Determine the (X, Y) coordinate at the center of the cell enclosing the given text.  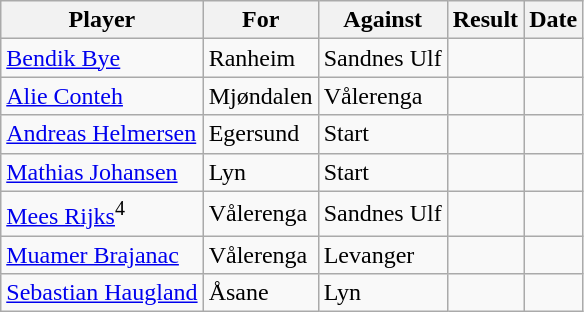
Player (102, 20)
Åsane (260, 293)
Result (485, 20)
Against (382, 20)
Sebastian Haugland (102, 293)
Ranheim (260, 58)
Muamer Brajanac (102, 255)
Alie Conteh (102, 96)
Mees Rijks4 (102, 214)
Mjøndalen (260, 96)
Levanger (382, 255)
Date (554, 20)
Egersund (260, 134)
For (260, 20)
Bendik Bye (102, 58)
Mathias Johansen (102, 172)
Andreas Helmersen (102, 134)
